Capture the cell that displays the provided text and extract its [X, Y] central coordinate. 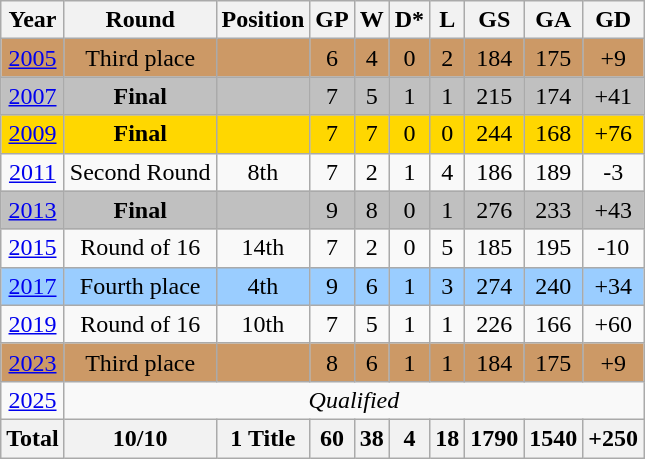
2017 [33, 286]
GS [494, 20]
186 [494, 172]
1790 [494, 438]
+34 [614, 286]
2015 [33, 248]
Total [33, 438]
Year [33, 20]
L [448, 20]
233 [554, 210]
1540 [554, 438]
GA [554, 20]
226 [494, 324]
+43 [614, 210]
2025 [33, 400]
8th [263, 172]
W [372, 20]
14th [263, 248]
2023 [33, 362]
Round [140, 20]
D* [409, 20]
2005 [33, 58]
174 [554, 96]
3 [448, 286]
244 [494, 134]
1 Title [263, 438]
2019 [33, 324]
189 [554, 172]
GP [332, 20]
-3 [614, 172]
Qualified [354, 400]
-10 [614, 248]
2009 [33, 134]
GD [614, 20]
195 [554, 248]
Position [263, 20]
Second Round [140, 172]
2013 [33, 210]
18 [448, 438]
10/10 [140, 438]
2007 [33, 96]
Fourth place [140, 286]
185 [494, 248]
+60 [614, 324]
215 [494, 96]
10th [263, 324]
+250 [614, 438]
274 [494, 286]
2011 [33, 172]
+41 [614, 96]
168 [554, 134]
38 [372, 438]
166 [554, 324]
240 [554, 286]
4th [263, 286]
60 [332, 438]
+76 [614, 134]
276 [494, 210]
